Identify which cell holds the provided text, then report its (X, Y) central coordinate. 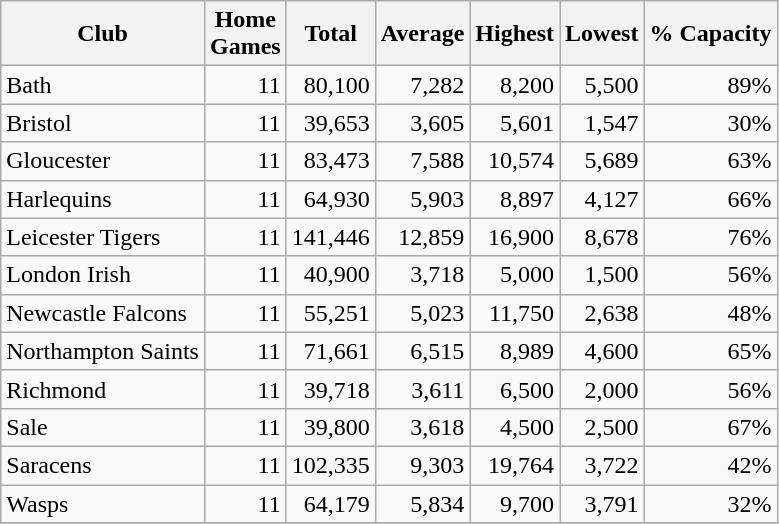
102,335 (330, 465)
2,638 (602, 313)
71,661 (330, 351)
66% (710, 199)
5,834 (422, 503)
5,601 (515, 123)
65% (710, 351)
8,200 (515, 85)
Harlequins (103, 199)
London Irish (103, 275)
3,618 (422, 427)
76% (710, 237)
40,900 (330, 275)
Total (330, 34)
Northampton Saints (103, 351)
Wasps (103, 503)
83,473 (330, 161)
5,903 (422, 199)
16,900 (515, 237)
141,446 (330, 237)
32% (710, 503)
9,303 (422, 465)
1,547 (602, 123)
Average (422, 34)
% Capacity (710, 34)
11,750 (515, 313)
1,500 (602, 275)
Club (103, 34)
Bristol (103, 123)
42% (710, 465)
4,127 (602, 199)
64,179 (330, 503)
8,678 (602, 237)
6,500 (515, 389)
5,500 (602, 85)
7,588 (422, 161)
39,800 (330, 427)
67% (710, 427)
Lowest (602, 34)
55,251 (330, 313)
Newcastle Falcons (103, 313)
Saracens (103, 465)
10,574 (515, 161)
89% (710, 85)
3,722 (602, 465)
3,718 (422, 275)
Richmond (103, 389)
3,605 (422, 123)
HomeGames (245, 34)
2,000 (602, 389)
5,689 (602, 161)
48% (710, 313)
Highest (515, 34)
39,718 (330, 389)
3,791 (602, 503)
4,600 (602, 351)
Bath (103, 85)
8,897 (515, 199)
5,023 (422, 313)
4,500 (515, 427)
6,515 (422, 351)
8,989 (515, 351)
Sale (103, 427)
64,930 (330, 199)
Leicester Tigers (103, 237)
9,700 (515, 503)
39,653 (330, 123)
3,611 (422, 389)
63% (710, 161)
80,100 (330, 85)
7,282 (422, 85)
5,000 (515, 275)
2,500 (602, 427)
12,859 (422, 237)
Gloucester (103, 161)
30% (710, 123)
19,764 (515, 465)
